Scan for the cell matching the given text and deliver its [x, y] coordinate at center. 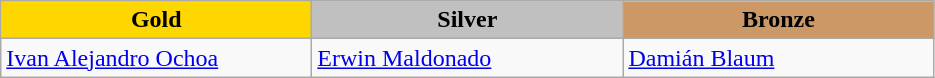
Ivan Alejandro Ochoa [156, 58]
Damián Blaum [778, 58]
Bronze [778, 20]
Silver [468, 20]
Erwin Maldonado [468, 58]
Gold [156, 20]
